Return (x, y) of the center of cell containing provided text 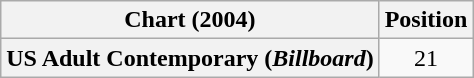
Position (426, 20)
21 (426, 58)
US Adult Contemporary (Billboard) (190, 58)
Chart (2004) (190, 20)
